Detect which cell encompasses the target text, then output its (x, y) center coordinate. 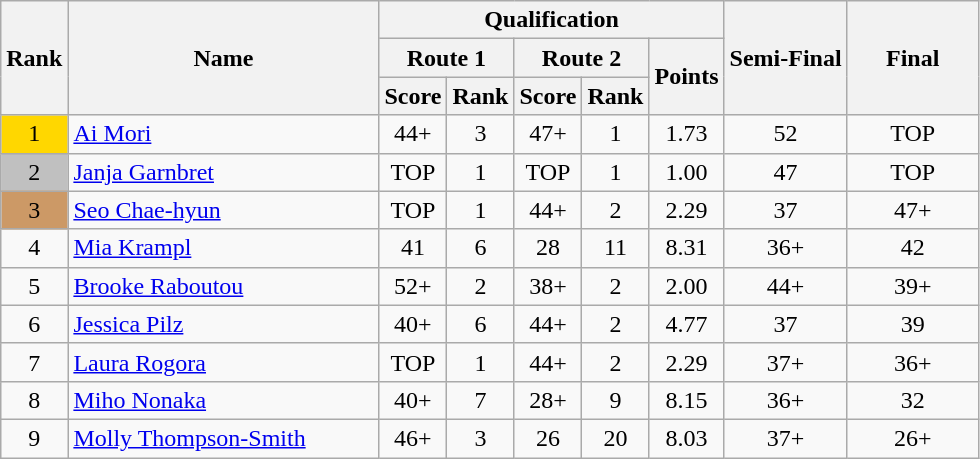
32 (912, 400)
4 (34, 248)
20 (616, 438)
Jessica Pilz (224, 324)
52 (786, 134)
Ai Mori (224, 134)
47 (786, 172)
2.00 (686, 286)
8.03 (686, 438)
Name (224, 58)
Janja Garnbret (224, 172)
Laura Rogora (224, 362)
Points (686, 77)
Brooke Raboutou (224, 286)
Qualification (552, 20)
8.31 (686, 248)
26 (548, 438)
1.73 (686, 134)
26+ (912, 438)
52+ (413, 286)
Miho Nonaka (224, 400)
39 (912, 324)
Seo Chae-hyun (224, 210)
Semi-Final (786, 58)
4.77 (686, 324)
8 (34, 400)
8.15 (686, 400)
41 (413, 248)
38+ (548, 286)
11 (616, 248)
46+ (413, 438)
5 (34, 286)
1.00 (686, 172)
39+ (912, 286)
Mia Krampl (224, 248)
Final (912, 58)
28 (548, 248)
Route 2 (582, 58)
28+ (548, 400)
Route 1 (446, 58)
Molly Thompson-Smith (224, 438)
42 (912, 248)
